Extract the (X, Y) coordinate from the center of the cell holding the provided text.  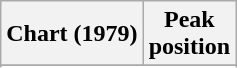
Chart (1979) (72, 34)
Peakposition (189, 34)
